Determine the [x, y] coordinate at the center of the cell enclosing the given text.  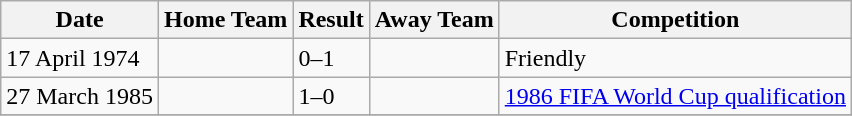
Result [331, 20]
Away Team [434, 20]
Competition [675, 20]
0–1 [331, 58]
Date [80, 20]
27 March 1985 [80, 96]
1986 FIFA World Cup qualification [675, 96]
17 April 1974 [80, 58]
1–0 [331, 96]
Friendly [675, 58]
Home Team [225, 20]
